For the text-containing cell, return its midpoint in (X, Y) coordinate format. 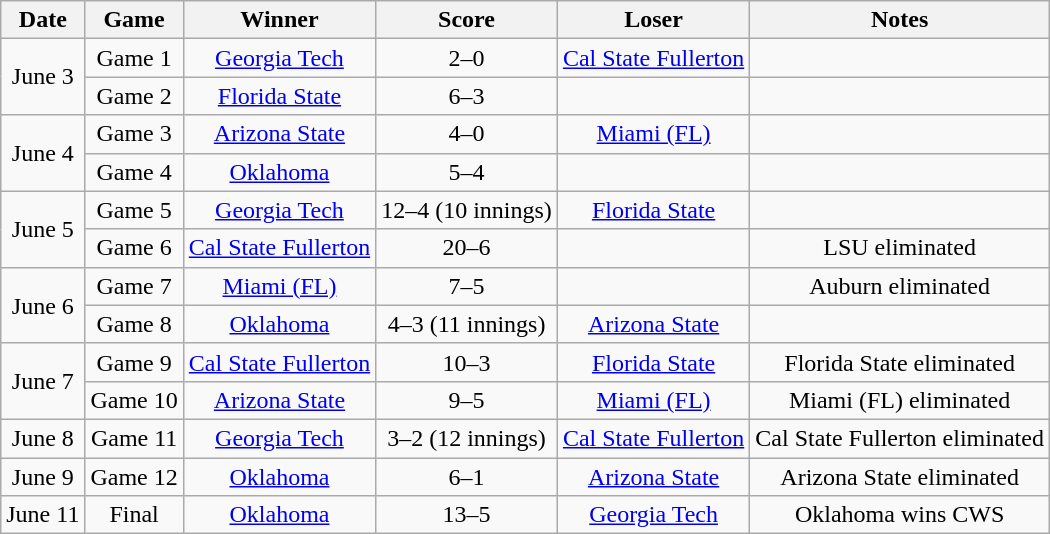
June 9 (43, 477)
Notes (900, 20)
June 3 (43, 77)
4–0 (467, 134)
Game 12 (134, 477)
Arizona State eliminated (900, 477)
12–4 (10 innings) (467, 210)
Florida State eliminated (900, 362)
June 6 (43, 305)
Cal State Fullerton eliminated (900, 438)
June 5 (43, 229)
6–3 (467, 96)
June 7 (43, 381)
Game 3 (134, 134)
7–5 (467, 286)
9–5 (467, 400)
3–2 (12 innings) (467, 438)
Game 7 (134, 286)
Miami (FL) eliminated (900, 400)
Oklahoma wins CWS (900, 515)
Date (43, 20)
10–3 (467, 362)
20–6 (467, 248)
June 4 (43, 153)
Game 11 (134, 438)
Game (134, 20)
4–3 (11 innings) (467, 324)
Game 8 (134, 324)
5–4 (467, 172)
Game 2 (134, 96)
Game 9 (134, 362)
6–1 (467, 477)
Game 5 (134, 210)
Loser (653, 20)
Game 6 (134, 248)
Final (134, 515)
Winner (279, 20)
Game 10 (134, 400)
June 11 (43, 515)
2–0 (467, 58)
Auburn eliminated (900, 286)
Game 1 (134, 58)
13–5 (467, 515)
Score (467, 20)
Game 4 (134, 172)
LSU eliminated (900, 248)
June 8 (43, 438)
